Return the [x, y] coordinate for the center point of the cell that contains the specified text.  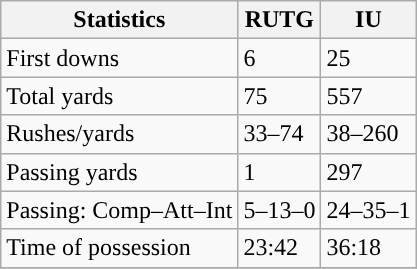
297 [368, 172]
Total yards [120, 96]
33–74 [280, 134]
1 [280, 172]
6 [280, 58]
25 [368, 58]
IU [368, 20]
5–13–0 [280, 210]
75 [280, 96]
38–260 [368, 134]
Passing: Comp–Att–Int [120, 210]
First downs [120, 58]
Statistics [120, 20]
23:42 [280, 248]
24–35–1 [368, 210]
557 [368, 96]
RUTG [280, 20]
Passing yards [120, 172]
Time of possession [120, 248]
36:18 [368, 248]
Rushes/yards [120, 134]
